From the cell containing the given text, extract its center point as [x, y] coordinate. 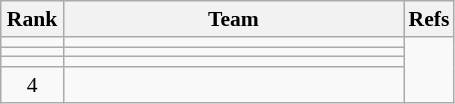
Rank [32, 19]
Refs [430, 19]
4 [32, 85]
Team [233, 19]
